For the text-containing cell, return its midpoint in (X, Y) coordinate format. 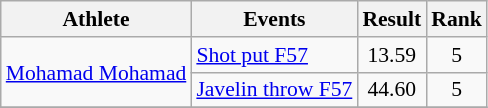
Events (274, 19)
44.60 (392, 90)
Athlete (96, 19)
Result (392, 19)
Mohamad Mohamad (96, 72)
Rank (456, 19)
13.59 (392, 55)
Javelin throw F57 (274, 90)
Shot put F57 (274, 55)
